From the cell containing the given text, extract its center point as [x, y] coordinate. 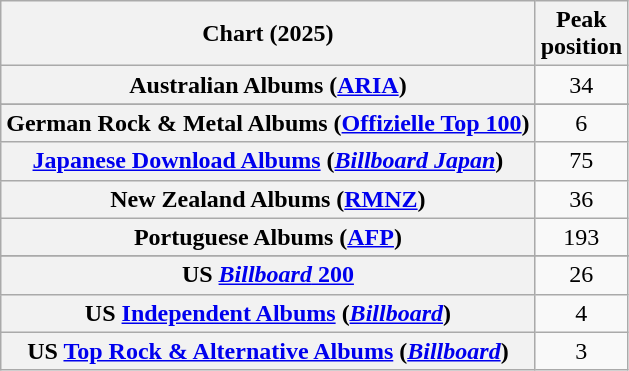
34 [581, 85]
36 [581, 199]
Chart (2025) [268, 34]
Peakposition [581, 34]
26 [581, 275]
New Zealand Albums (RMNZ) [268, 199]
3 [581, 351]
Japanese Download Albums (Billboard Japan) [268, 161]
4 [581, 313]
US Independent Albums (Billboard) [268, 313]
193 [581, 237]
US Top Rock & Alternative Albums (Billboard) [268, 351]
Australian Albums (ARIA) [268, 85]
75 [581, 161]
6 [581, 123]
Portuguese Albums (AFP) [268, 237]
German Rock & Metal Albums (Offizielle Top 100) [268, 123]
US Billboard 200 [268, 275]
